Output the (X, Y) coordinate of the center of the cell containing the given text.  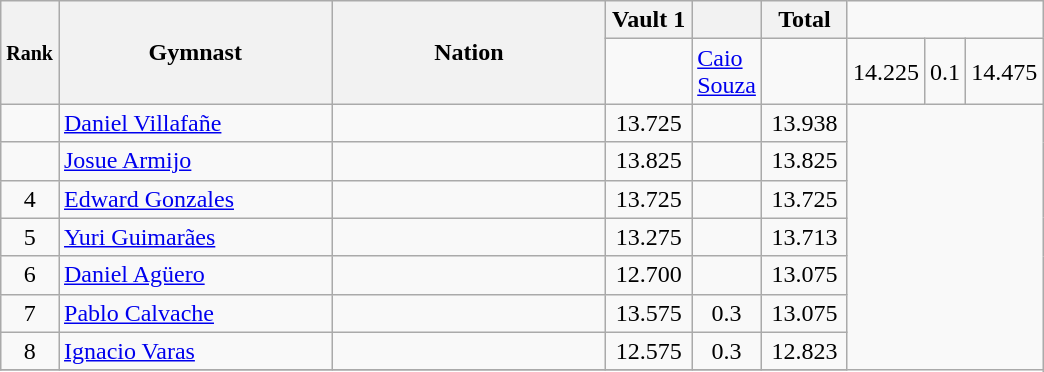
12.823 (804, 351)
13.575 (649, 313)
4 (30, 199)
12.700 (649, 275)
Pablo Calvache (195, 313)
Daniel Agüero (195, 275)
7 (30, 313)
14.475 (1004, 72)
Total (804, 20)
Yuri Guimarães (195, 237)
13.713 (804, 237)
14.225 (886, 72)
12.575 (649, 351)
Rank (30, 52)
13.938 (804, 123)
Gymnast (195, 52)
Vault 1 (649, 20)
8 (30, 351)
6 (30, 275)
Nation (469, 52)
Caio Souza (727, 72)
Edward Gonzales (195, 199)
13.275 (649, 237)
5 (30, 237)
0.1 (946, 72)
Ignacio Varas (195, 351)
Daniel Villafañe (195, 123)
Josue Armijo (195, 161)
